Search for the cell housing the specified text and yield its (x, y) center coordinate. 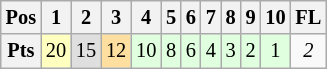
Pts (21, 51)
9 (251, 17)
15 (86, 51)
5 (171, 17)
FL (308, 17)
Pos (21, 17)
20 (56, 51)
7 (211, 17)
12 (116, 51)
